Locate the cell with the specified text and output its (X, Y) center coordinate. 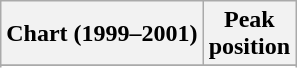
Peakposition (249, 34)
Chart (1999–2001) (102, 34)
